Extract the (X, Y) coordinate from the center of the cell holding the provided text.  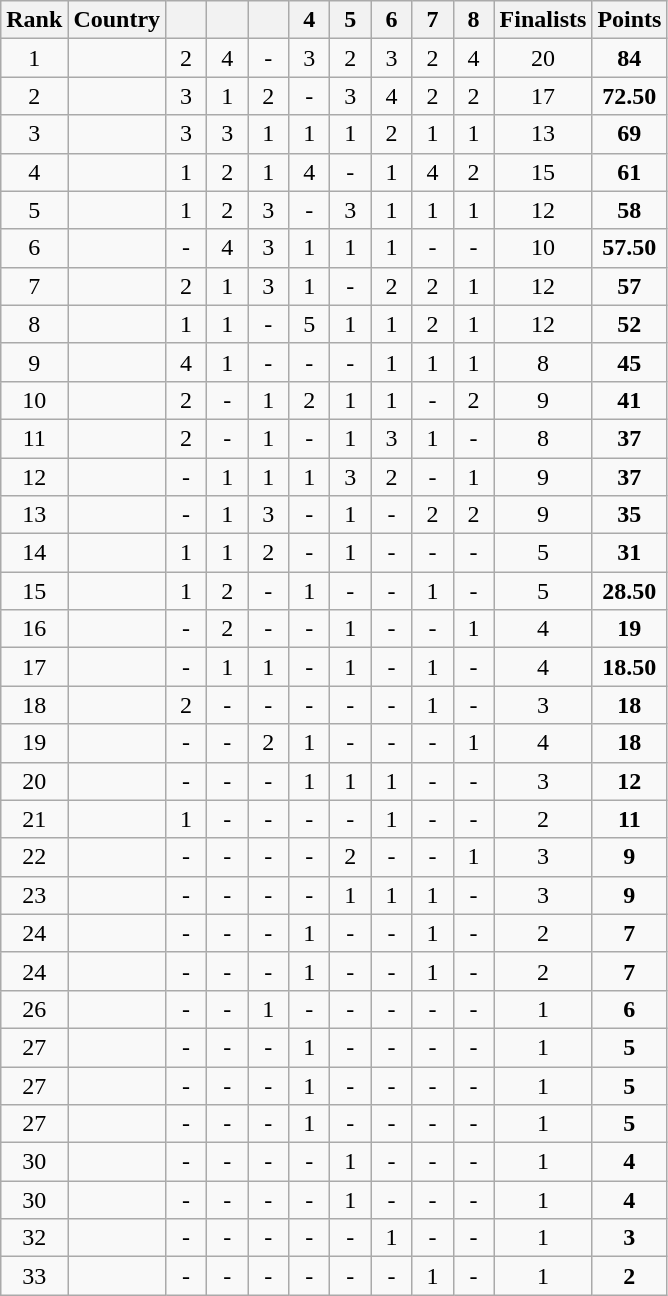
57.50 (630, 248)
18.50 (630, 667)
21 (34, 819)
14 (34, 553)
16 (34, 629)
22 (34, 857)
Finalists (543, 20)
28.50 (630, 591)
84 (630, 58)
23 (34, 895)
35 (630, 515)
45 (630, 362)
Points (630, 20)
52 (630, 324)
Rank (34, 20)
41 (630, 400)
72.50 (630, 96)
61 (630, 172)
69 (630, 134)
32 (34, 1238)
Country (117, 20)
57 (630, 286)
31 (630, 553)
33 (34, 1276)
26 (34, 1009)
58 (630, 210)
